Capture the cell that displays the provided text and extract its (X, Y) central coordinate. 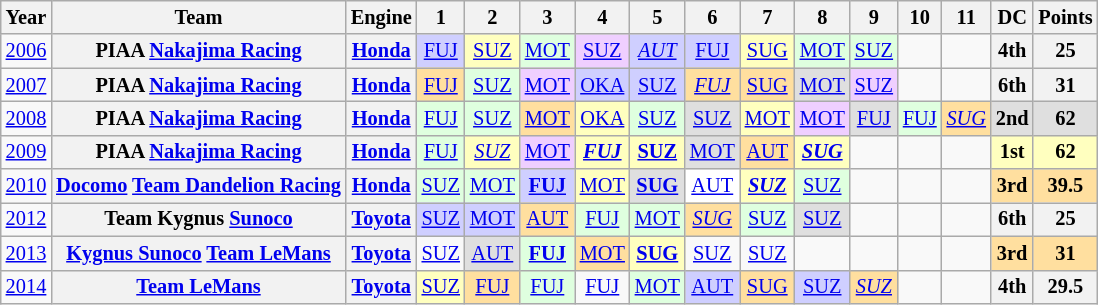
Engine (382, 17)
1st (1012, 152)
9 (874, 17)
DC (1012, 17)
2007 (26, 85)
Team LeMans (198, 287)
2010 (26, 186)
3 (548, 17)
8 (822, 17)
Points (1065, 17)
7 (768, 17)
Docomo Team Dandelion Racing (198, 186)
2012 (26, 219)
10 (920, 17)
2014 (26, 287)
11 (966, 17)
4 (602, 17)
29.5 (1065, 287)
5 (658, 17)
1 (441, 17)
2008 (26, 118)
39.5 (1065, 186)
6 (712, 17)
Team (198, 17)
Team Kygnus Sunoco (198, 219)
2013 (26, 253)
2 (492, 17)
Kygnus Sunoco Team LeMans (198, 253)
2nd (1012, 118)
2009 (26, 152)
2006 (26, 51)
Year (26, 17)
